Output the [X, Y] coordinate of the center of the cell containing the given text.  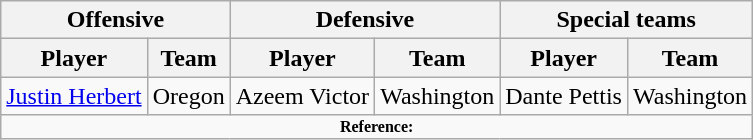
Oregon [188, 96]
Dante Pettis [564, 96]
Special teams [626, 20]
Reference: [377, 127]
Justin Herbert [74, 96]
Azeem Victor [302, 96]
Defensive [365, 20]
Offensive [116, 20]
